Extract the (X, Y) coordinate from the center of the cell holding the provided text.  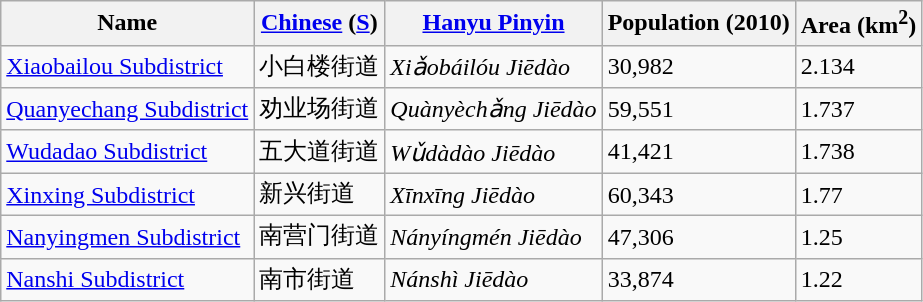
33,874 (698, 280)
Chinese (S) (320, 24)
五大道街道 (320, 152)
Quànyèchǎng Jiēdào (494, 110)
2.134 (858, 66)
Nanshi Subdistrict (128, 280)
Xīnxīng Jiēdào (494, 194)
Quanyechang Subdistrict (128, 110)
47,306 (698, 238)
Wǔdàdào Jiēdào (494, 152)
Area (km2) (858, 24)
小白楼街道 (320, 66)
Hanyu Pinyin (494, 24)
Nánshì Jiēdào (494, 280)
1.737 (858, 110)
新兴街道 (320, 194)
南营门街道 (320, 238)
30,982 (698, 66)
Nanyingmen Subdistrict (128, 238)
Name (128, 24)
Nányíngmén Jiēdào (494, 238)
1.77 (858, 194)
Xiǎobáilóu Jiēdào (494, 66)
劝业场街道 (320, 110)
Xiaobailou Subdistrict (128, 66)
41,421 (698, 152)
1.22 (858, 280)
南市街道 (320, 280)
60,343 (698, 194)
Xinxing Subdistrict (128, 194)
Population (2010) (698, 24)
1.25 (858, 238)
1.738 (858, 152)
Wudadao Subdistrict (128, 152)
59,551 (698, 110)
